Output the [x, y] coordinate of the center of the cell containing the given text.  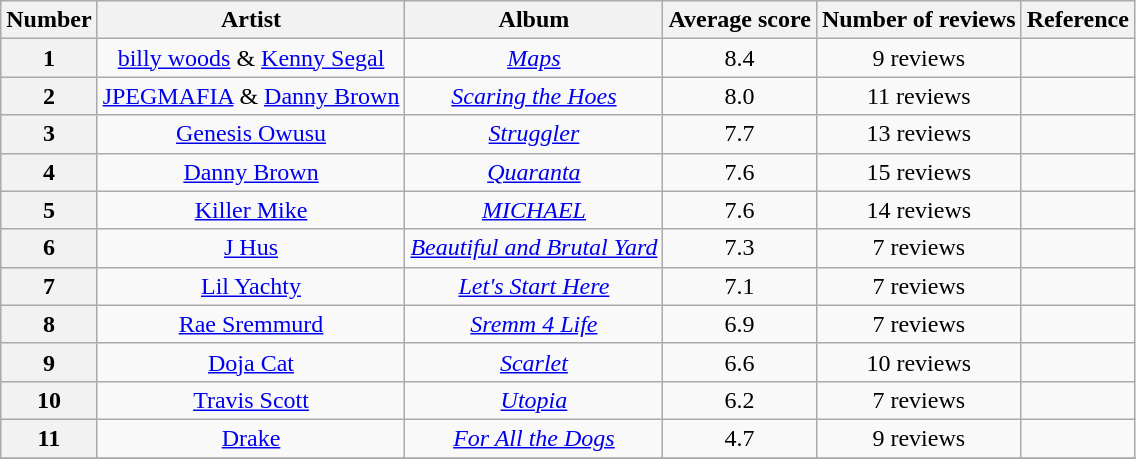
Reference [1078, 20]
4 [49, 172]
8.4 [740, 58]
6.6 [740, 362]
Sremm 4 Life [534, 324]
Beautiful and Brutal Yard [534, 248]
1 [49, 58]
Drake [251, 438]
J Hus [251, 248]
Scarlet [534, 362]
Lil Yachty [251, 286]
billy woods & Kenny Segal [251, 58]
Maps [534, 58]
6.9 [740, 324]
11 [49, 438]
Killer Mike [251, 210]
5 [49, 210]
Album [534, 20]
13 reviews [918, 134]
7.1 [740, 286]
7.7 [740, 134]
JPEGMAFIA & Danny Brown [251, 96]
8.0 [740, 96]
For All the Dogs [534, 438]
10 reviews [918, 362]
Travis Scott [251, 400]
4.7 [740, 438]
8 [49, 324]
Let's Start Here [534, 286]
9 [49, 362]
Quaranta [534, 172]
6 [49, 248]
10 [49, 400]
15 reviews [918, 172]
14 reviews [918, 210]
7.3 [740, 248]
2 [49, 96]
Average score [740, 20]
Utopia [534, 400]
Rae Sremmurd [251, 324]
Doja Cat [251, 362]
Number of reviews [918, 20]
3 [49, 134]
7 [49, 286]
Artist [251, 20]
MICHAEL [534, 210]
Struggler [534, 134]
Genesis Owusu [251, 134]
Scaring the Hoes [534, 96]
6.2 [740, 400]
Number [49, 20]
Danny Brown [251, 172]
11 reviews [918, 96]
